From the cell containing the given text, extract its center point as [x, y] coordinate. 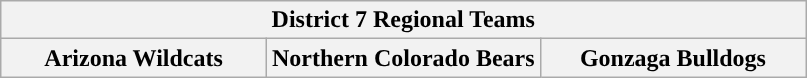
Arizona Wildcats [134, 58]
Northern Colorado Bears [403, 58]
District 7 Regional Teams [404, 20]
Gonzaga Bulldogs [673, 58]
